Capture the cell that displays the provided text and extract its [x, y] central coordinate. 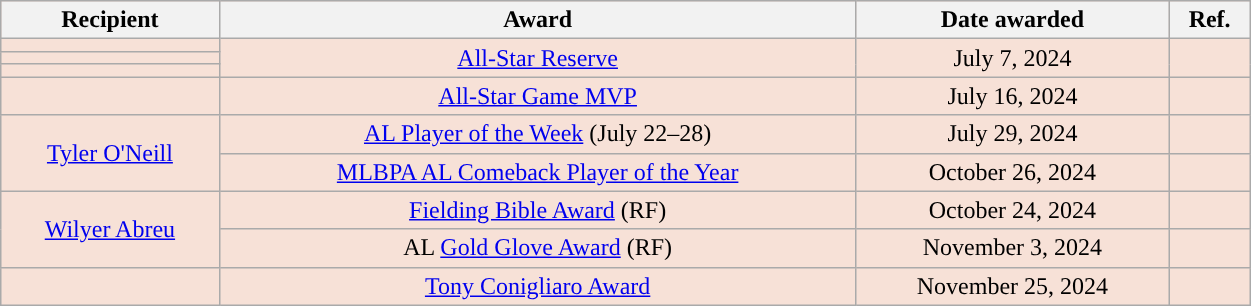
All-Star Game MVP [538, 96]
Ref. [1210, 20]
November 3, 2024 [1012, 248]
AL Gold Glove Award (RF) [538, 248]
Recipient [110, 20]
MLBPA AL Comeback Player of the Year [538, 172]
All-Star Reserve [538, 58]
Date awarded [1012, 20]
October 26, 2024 [1012, 172]
Award [538, 20]
Fielding Bible Award (RF) [538, 210]
October 24, 2024 [1012, 210]
July 16, 2024 [1012, 96]
July 29, 2024 [1012, 134]
November 25, 2024 [1012, 286]
July 7, 2024 [1012, 58]
Wilyer Abreu [110, 229]
Tony Conigliaro Award [538, 286]
Tyler O'Neill [110, 153]
AL Player of the Week (July 22–28) [538, 134]
